Extract the (X, Y) coordinate from the center of the cell holding the provided text.  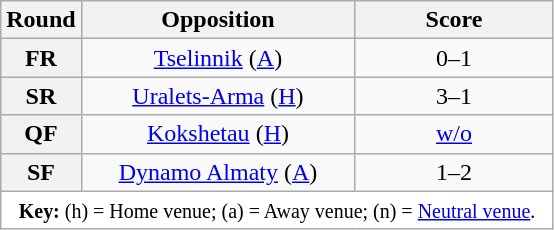
3–1 (454, 96)
Kokshetau (H) (218, 134)
SF (41, 172)
Key: (h) = Home venue; (a) = Away venue; (n) = Neutral venue. (278, 210)
w/o (454, 134)
0–1 (454, 58)
Round (41, 20)
FR (41, 58)
Uralets-Arma (H) (218, 96)
Tselinnik (A) (218, 58)
1–2 (454, 172)
Opposition (218, 20)
SR (41, 96)
Dynamo Almaty (A) (218, 172)
QF (41, 134)
Score (454, 20)
